Provide the (X, Y) coordinate of the cell's center where the given text is located.  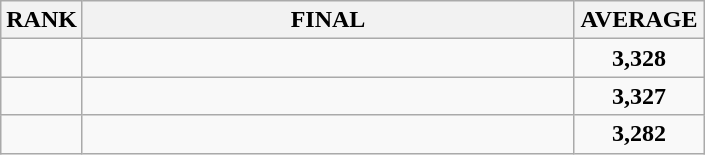
FINAL (328, 20)
3,328 (640, 58)
3,282 (640, 134)
RANK (42, 20)
AVERAGE (640, 20)
3,327 (640, 96)
